Scan for the cell matching the given text and deliver its (X, Y) coordinate at center. 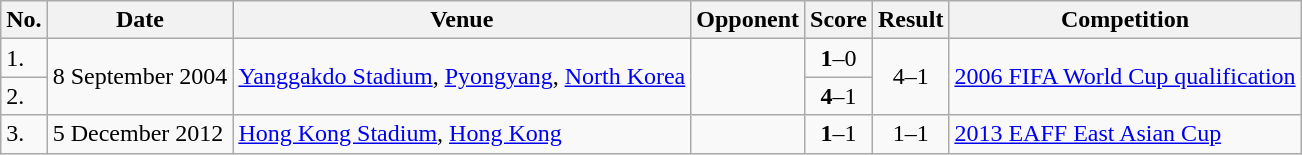
1–0 (839, 58)
1. (24, 58)
Date (140, 20)
Score (839, 20)
Competition (1125, 20)
2006 FIFA World Cup qualification (1125, 77)
2. (24, 96)
Venue (462, 20)
Opponent (748, 20)
Hong Kong Stadium, Hong Kong (462, 134)
8 September 2004 (140, 77)
Result (911, 20)
5 December 2012 (140, 134)
3. (24, 134)
Yanggakdo Stadium, Pyongyang, North Korea (462, 77)
2013 EAFF East Asian Cup (1125, 134)
No. (24, 20)
